From the cell containing the given text, extract its center point as [x, y] coordinate. 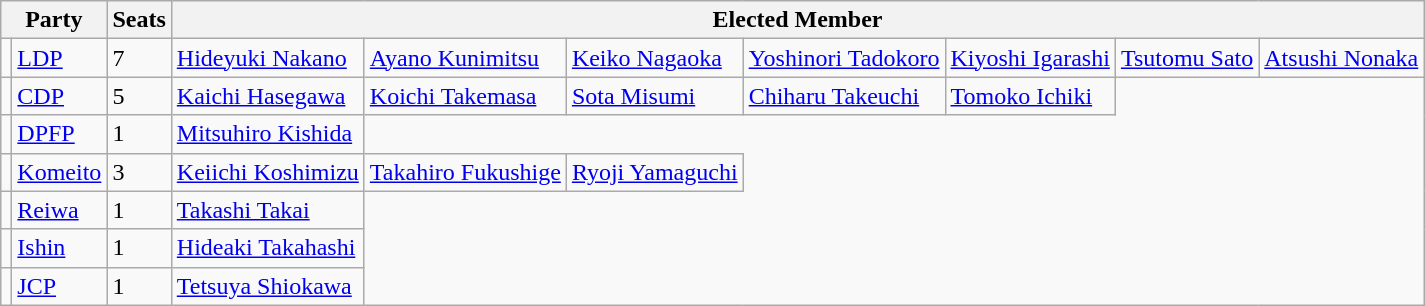
Party [54, 20]
LDP [60, 58]
Keiichi Koshimizu [268, 172]
DPFP [60, 134]
Tetsuya Shiokawa [268, 286]
Elected Member [798, 20]
Tsutomu Sato [1186, 58]
Mitsuhiro Kishida [268, 134]
3 [139, 172]
CDP [60, 96]
JCP [60, 286]
Yoshinori Tadokoro [844, 58]
Kiyoshi Igarashi [1030, 58]
Takashi Takai [268, 210]
Tomoko Ichiki [1030, 96]
Kaichi Hasegawa [268, 96]
7 [139, 58]
Hideyuki Nakano [268, 58]
Takahiro Fukushige [465, 172]
Ishin [60, 248]
Hideaki Takahashi [268, 248]
Reiwa [60, 210]
Sota Misumi [654, 96]
Atsushi Nonaka [1342, 58]
Komeito [60, 172]
5 [139, 96]
Keiko Nagaoka [654, 58]
Koichi Takemasa [465, 96]
Ayano Kunimitsu [465, 58]
Ryoji Yamaguchi [654, 172]
Seats [139, 20]
Chiharu Takeuchi [844, 96]
